Return (X, Y) of the center of cell containing provided text 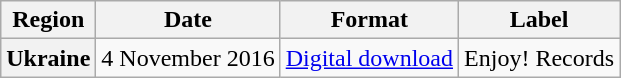
Digital download (369, 58)
Label (540, 20)
Ukraine (48, 58)
4 November 2016 (188, 58)
Date (188, 20)
Region (48, 20)
Format (369, 20)
Enjoy! Records (540, 58)
